Detect which cell encompasses the target text, then output its [X, Y] center coordinate. 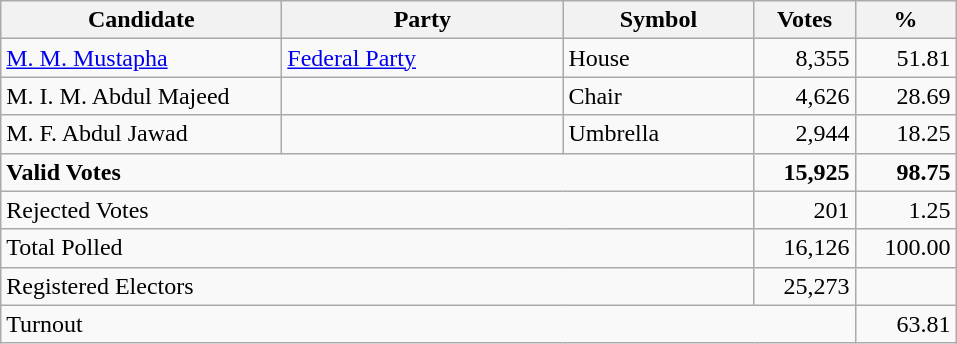
25,273 [804, 286]
1.25 [906, 210]
M. I. M. Abdul Majeed [142, 96]
M. M. Mustapha [142, 58]
Registered Electors [378, 286]
201 [804, 210]
16,126 [804, 248]
4,626 [804, 96]
100.00 [906, 248]
2,944 [804, 134]
Candidate [142, 20]
51.81 [906, 58]
28.69 [906, 96]
Party [422, 20]
63.81 [906, 324]
18.25 [906, 134]
Umbrella [658, 134]
Votes [804, 20]
15,925 [804, 172]
Chair [658, 96]
Rejected Votes [378, 210]
Total Polled [378, 248]
Valid Votes [378, 172]
98.75 [906, 172]
Symbol [658, 20]
8,355 [804, 58]
M. F. Abdul Jawad [142, 134]
Federal Party [422, 58]
% [906, 20]
Turnout [428, 324]
House [658, 58]
